Locate the cell with the specified text and output its [X, Y] center coordinate. 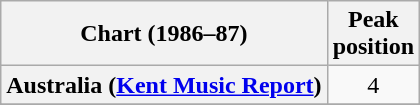
4 [373, 85]
Chart (1986–87) [164, 34]
Peakposition [373, 34]
Australia (Kent Music Report) [164, 85]
